From the cell containing the given text, extract its center point as [x, y] coordinate. 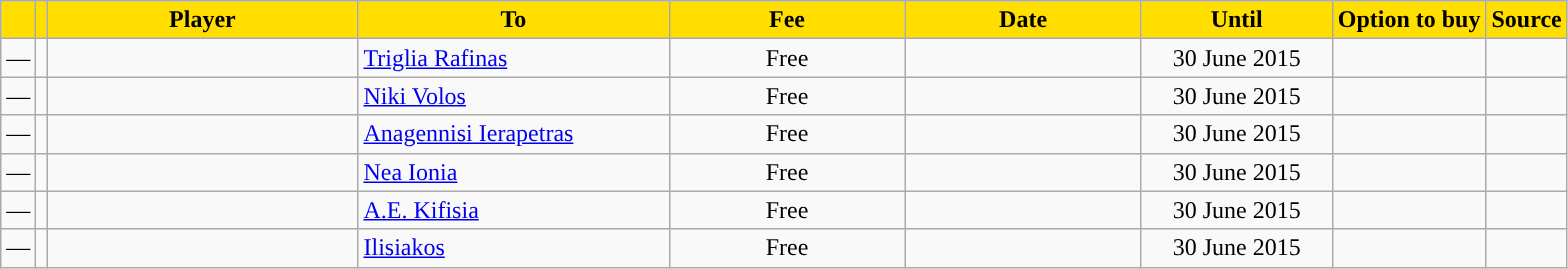
Fee [787, 20]
Ilisiakos [514, 248]
Option to buy [1409, 20]
To [514, 20]
Source [1526, 20]
Niki Volos [514, 96]
Until [1236, 20]
Player [202, 20]
Triglia Rafinas [514, 58]
A.E. Kifisia [514, 210]
Date [1023, 20]
Nea Ionia [514, 172]
Anagennisi Ierapetras [514, 134]
